Return the [X, Y] coordinate for the center point of the cell that contains the specified text.  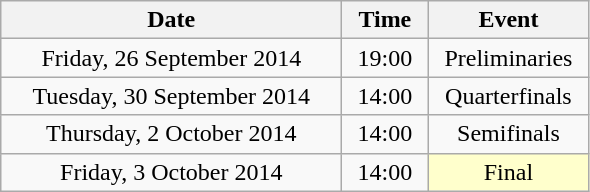
Date [172, 20]
Event [508, 20]
Thursday, 2 October 2014 [172, 134]
19:00 [385, 58]
Time [385, 20]
Quarterfinals [508, 96]
Preliminaries [508, 58]
Friday, 3 October 2014 [172, 172]
Final [508, 172]
Friday, 26 September 2014 [172, 58]
Semifinals [508, 134]
Tuesday, 30 September 2014 [172, 96]
